Determine the (x, y) coordinate at the center of the cell enclosing the given text.  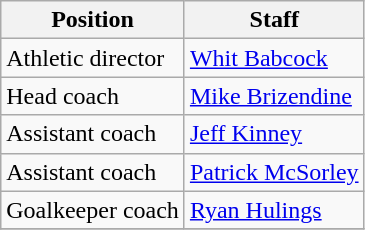
Ryan Hulings (274, 210)
Position (93, 20)
Mike Brizendine (274, 96)
Staff (274, 20)
Jeff Kinney (274, 134)
Patrick McSorley (274, 172)
Athletic director (93, 58)
Whit Babcock (274, 58)
Head coach (93, 96)
Goalkeeper coach (93, 210)
